Determine the (X, Y) coordinate at the center of the cell enclosing the given text.  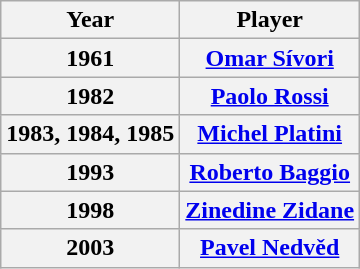
1982 (90, 96)
1998 (90, 210)
2003 (90, 248)
1983, 1984, 1985 (90, 134)
Paolo Rossi (270, 96)
1961 (90, 58)
Roberto Baggio (270, 172)
Michel Platini (270, 134)
Omar Sívori (270, 58)
Pavel Nedvěd (270, 248)
Zinedine Zidane (270, 210)
1993 (90, 172)
Player (270, 20)
Year (90, 20)
